Detect which cell encompasses the target text, then output its (X, Y) center coordinate. 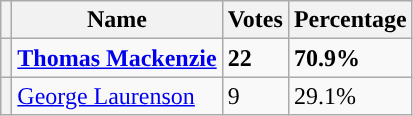
George Laurenson (117, 96)
29.1% (350, 96)
Percentage (350, 20)
Name (117, 20)
9 (255, 96)
Thomas Mackenzie (117, 58)
70.9% (350, 58)
Votes (255, 20)
22 (255, 58)
